For the text-containing cell, return its midpoint in (x, y) coordinate format. 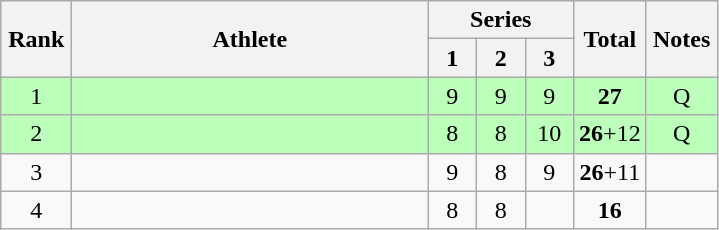
Rank (36, 39)
16 (610, 210)
26+12 (610, 134)
10 (550, 134)
Total (610, 39)
27 (610, 96)
Notes (682, 39)
4 (36, 210)
Series (501, 20)
26+11 (610, 172)
Athlete (250, 39)
